Determine the (x, y) coordinate at the center of the cell enclosing the given text.  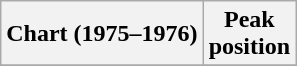
Peakposition (249, 34)
Chart (1975–1976) (102, 34)
